For the text-containing cell, return its midpoint in [x, y] coordinate format. 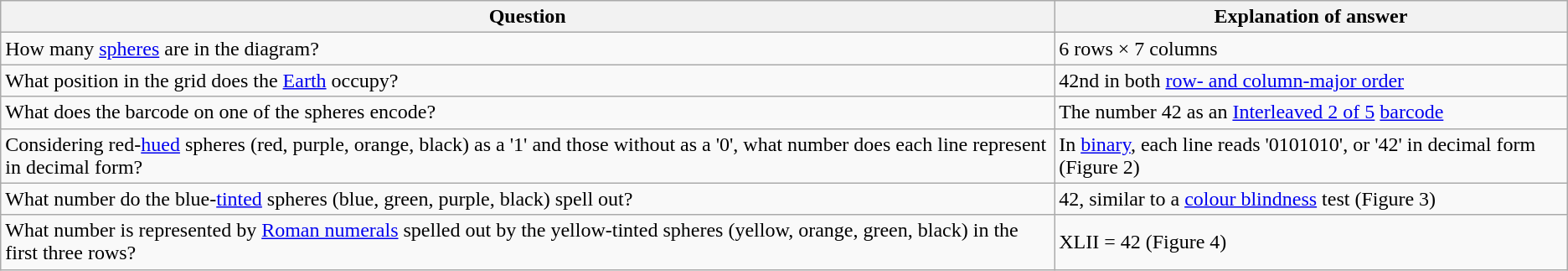
What number is represented by Roman numerals spelled out by the yellow-tinted spheres (yellow, orange, green, black) in the first three rows? [528, 242]
The number 42 as an Interleaved 2 of 5 barcode [1312, 112]
In binary, each line reads '0101010', or '42' in decimal form (Figure 2) [1312, 156]
Explanation of answer [1312, 17]
42nd in both row- and column-major order [1312, 81]
What number do the blue-tinted spheres (blue, green, purple, black) spell out? [528, 199]
XLII = 42 (Figure 4) [1312, 242]
How many spheres are in the diagram? [528, 49]
42, similar to a colour blindness test (Figure 3) [1312, 199]
6 rows × 7 columns [1312, 49]
Question [528, 17]
What does the barcode on one of the spheres encode? [528, 112]
What position in the grid does the Earth occupy? [528, 81]
Considering red-hued spheres (red, purple, orange, black) as a '1' and those without as a '0', what number does each line represent in decimal form? [528, 156]
